Identify which cell holds the provided text, then report its (x, y) central coordinate. 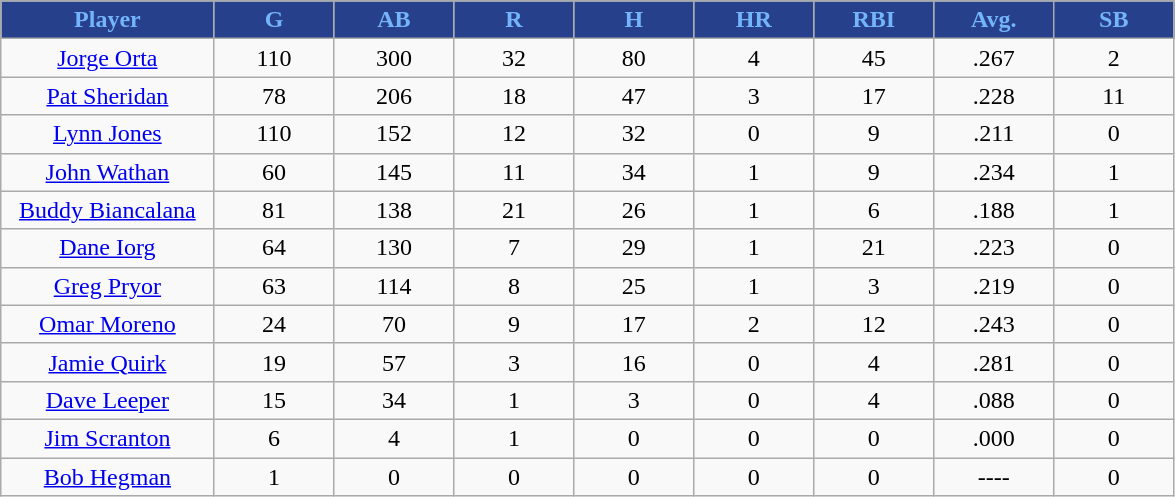
Player (108, 20)
R (514, 20)
24 (274, 324)
.281 (994, 362)
.000 (994, 438)
81 (274, 210)
Dane Iorg (108, 248)
Jim Scranton (108, 438)
John Wathan (108, 172)
16 (634, 362)
114 (394, 286)
Greg Pryor (108, 286)
.188 (994, 210)
25 (634, 286)
Jorge Orta (108, 58)
Jamie Quirk (108, 362)
---- (994, 477)
AB (394, 20)
Dave Leeper (108, 400)
18 (514, 96)
145 (394, 172)
19 (274, 362)
64 (274, 248)
Bob Hegman (108, 477)
Omar Moreno (108, 324)
15 (274, 400)
63 (274, 286)
Buddy Biancalana (108, 210)
Lynn Jones (108, 134)
60 (274, 172)
206 (394, 96)
.223 (994, 248)
78 (274, 96)
300 (394, 58)
138 (394, 210)
7 (514, 248)
HR (754, 20)
H (634, 20)
80 (634, 58)
RBI (874, 20)
.088 (994, 400)
57 (394, 362)
.243 (994, 324)
26 (634, 210)
45 (874, 58)
152 (394, 134)
70 (394, 324)
.234 (994, 172)
.267 (994, 58)
47 (634, 96)
Pat Sheridan (108, 96)
.211 (994, 134)
29 (634, 248)
.219 (994, 286)
8 (514, 286)
SB (1114, 20)
130 (394, 248)
G (274, 20)
Avg. (994, 20)
.228 (994, 96)
